Return [X, Y] of the center of cell containing provided text 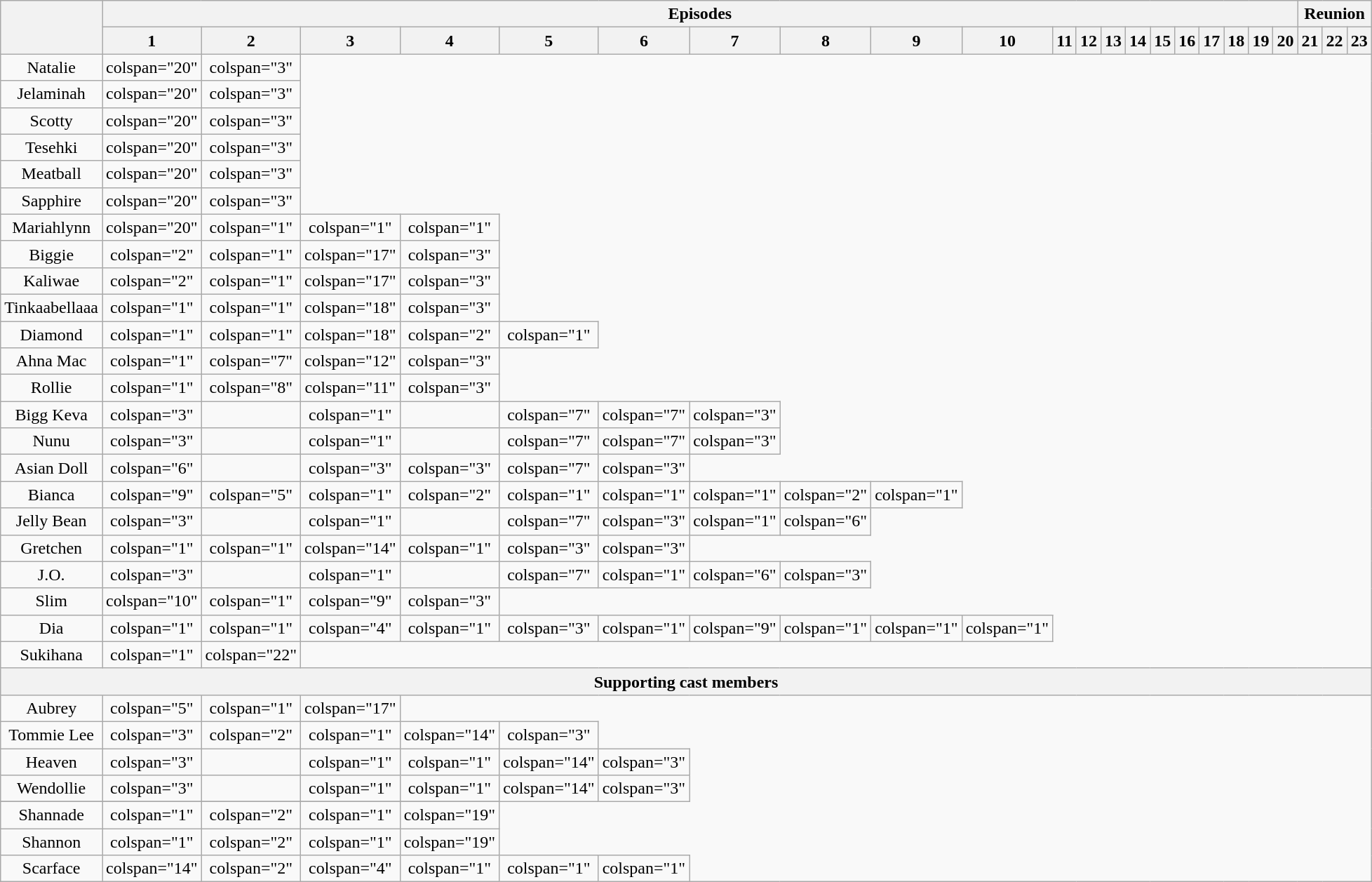
Biggie [52, 254]
10 [1007, 41]
16 [1187, 41]
4 [450, 41]
colspan="11" [351, 388]
Meatball [52, 174]
Tinkaabellaaa [52, 307]
Rollie [52, 388]
Tommie Lee [52, 735]
Bianca [52, 495]
8 [826, 41]
Aubrey [52, 708]
7 [735, 41]
colspan="10" [152, 601]
Nunu [52, 441]
Heaven [52, 761]
11 [1065, 41]
3 [351, 41]
9 [917, 41]
Jelly Bean [52, 521]
Supporting cast members [686, 681]
Jelaminah [52, 94]
Shannon [52, 842]
Reunion [1334, 14]
Bigg Keva [52, 415]
2 [251, 41]
Kaliwae [52, 281]
14 [1138, 41]
21 [1310, 41]
Diamond [52, 335]
Slim [52, 601]
Episodes [700, 14]
Sapphire [52, 201]
colspan="22" [251, 655]
23 [1359, 41]
J.O. [52, 575]
17 [1212, 41]
15 [1163, 41]
1 [152, 41]
Ahna Mac [52, 361]
Wendollie [52, 789]
Scarface [52, 869]
Shannade [52, 815]
Dia [52, 628]
colspan="8" [251, 388]
Gretchen [52, 548]
Scotty [52, 121]
Asian Doll [52, 468]
18 [1236, 41]
5 [549, 41]
6 [644, 41]
12 [1089, 41]
colspan="12" [351, 361]
Tesehki [52, 147]
Mariahlynn [52, 227]
Natalie [52, 67]
13 [1114, 41]
Sukihana [52, 655]
20 [1285, 41]
22 [1334, 41]
19 [1261, 41]
